From the cell containing the given text, extract its center point as (x, y) coordinate. 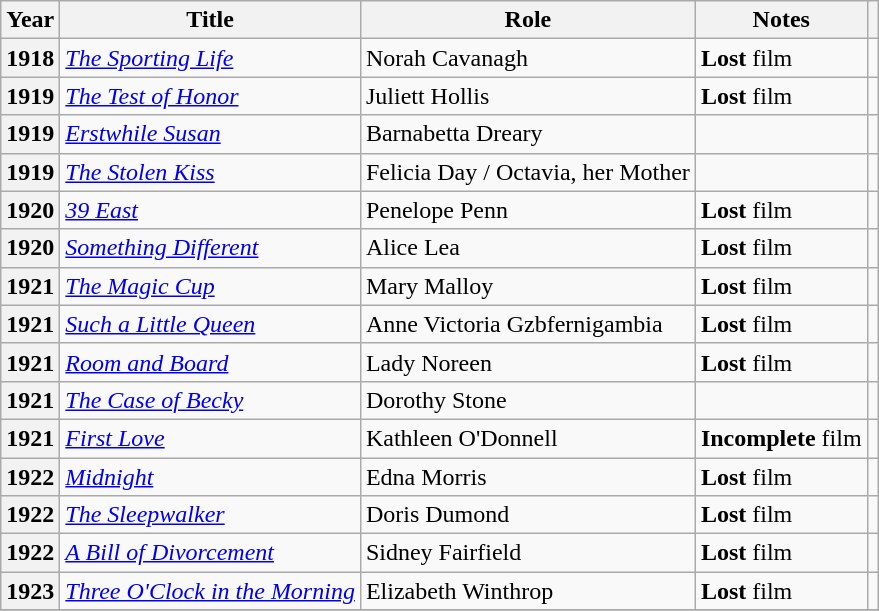
Role (528, 20)
Edna Morris (528, 477)
1923 (30, 591)
Felicia Day / Octavia, her Mother (528, 172)
39 East (210, 210)
Erstwhile Susan (210, 134)
Three O'Clock in the Morning (210, 591)
First Love (210, 438)
Barnabetta Dreary (528, 134)
Room and Board (210, 362)
Something Different (210, 248)
Doris Dumond (528, 515)
Norah Cavanagh (528, 58)
Midnight (210, 477)
Lady Noreen (528, 362)
Such a Little Queen (210, 324)
1918 (30, 58)
Juliett Hollis (528, 96)
Notes (781, 20)
Elizabeth Winthrop (528, 591)
A Bill of Divorcement (210, 553)
Penelope Penn (528, 210)
Title (210, 20)
Anne Victoria Gzbfernigambia (528, 324)
The Test of Honor (210, 96)
The Sporting Life (210, 58)
Mary Malloy (528, 286)
The Stolen Kiss (210, 172)
The Sleepwalker (210, 515)
Alice Lea (528, 248)
The Case of Becky (210, 400)
Kathleen O'Donnell (528, 438)
The Magic Cup (210, 286)
Incomplete film (781, 438)
Year (30, 20)
Dorothy Stone (528, 400)
Sidney Fairfield (528, 553)
